Identify which cell holds the provided text, then report its (X, Y) central coordinate. 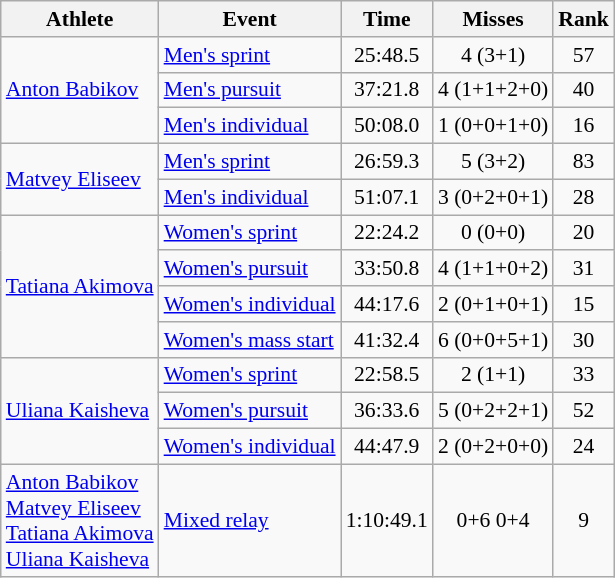
2 (1+1) (493, 375)
5 (0+2+2+1) (493, 411)
Anton Babikov (80, 90)
Women's mass start (250, 340)
0+6 0+4 (493, 520)
30 (584, 340)
2 (0+2+0+0) (493, 447)
Uliana Kaisheva (80, 410)
Misses (493, 19)
Mixed relay (250, 520)
44:17.6 (387, 304)
4 (3+1) (493, 55)
83 (584, 162)
4 (1+1+0+2) (493, 269)
Time (387, 19)
5 (3+2) (493, 162)
2 (0+1+0+1) (493, 304)
50:08.0 (387, 126)
51:07.1 (387, 197)
33 (584, 375)
40 (584, 90)
44:47.9 (387, 447)
Men's pursuit (250, 90)
36:33.6 (387, 411)
16 (584, 126)
Event (250, 19)
22:58.5 (387, 375)
25:48.5 (387, 55)
Tatiana Akimova (80, 286)
0 (0+0) (493, 233)
Rank (584, 19)
22:24.2 (387, 233)
9 (584, 520)
41:32.4 (387, 340)
4 (1+1+2+0) (493, 90)
15 (584, 304)
1:10:49.1 (387, 520)
26:59.3 (387, 162)
24 (584, 447)
28 (584, 197)
20 (584, 233)
3 (0+2+0+1) (493, 197)
1 (0+0+1+0) (493, 126)
57 (584, 55)
Matvey Eliseev (80, 180)
31 (584, 269)
52 (584, 411)
Athlete (80, 19)
37:21.8 (387, 90)
6 (0+0+5+1) (493, 340)
Anton BabikovMatvey EliseevTatiana AkimovaUliana Kaisheva (80, 520)
33:50.8 (387, 269)
